Identify which cell holds the provided text, then report its (x, y) central coordinate. 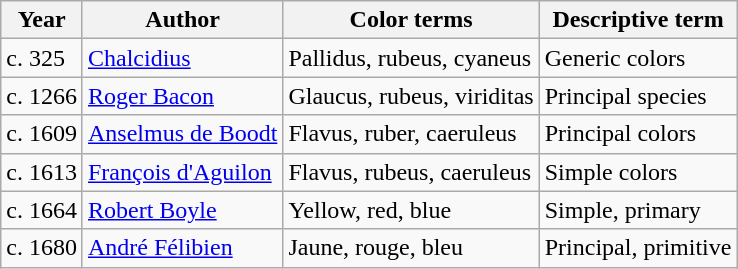
Author (182, 20)
Simple colors (638, 172)
Flavus, rubeus, caeruleus (411, 172)
c. 1613 (42, 172)
Robert Boyle (182, 210)
Principal species (638, 96)
Principal colors (638, 134)
Principal, primitive (638, 248)
Generic colors (638, 58)
c. 1609 (42, 134)
Jaune, rouge, bleu (411, 248)
Color terms (411, 20)
Chalcidius (182, 58)
Yellow, red, blue (411, 210)
Simple, primary (638, 210)
Pallidus, rubeus, cyaneus (411, 58)
Glaucus, rubeus, viriditas (411, 96)
Roger Bacon (182, 96)
Anselmus de Boodt (182, 134)
Descriptive term (638, 20)
André Félibien (182, 248)
c. 1680 (42, 248)
Flavus, ruber, caeruleus (411, 134)
Year (42, 20)
c. 1664 (42, 210)
c. 325 (42, 58)
François d'Aguilon (182, 172)
c. 1266 (42, 96)
